Return the (x, y) coordinate for the center point of the cell that contains the specified text.  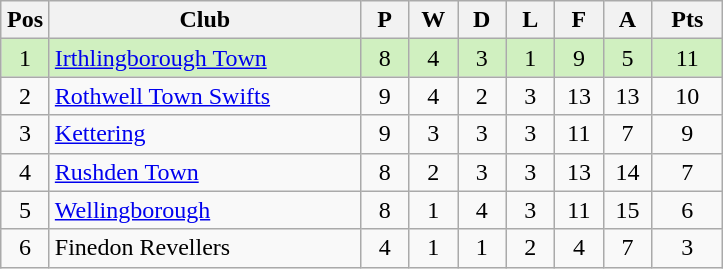
D (482, 20)
Rushden Town (204, 172)
14 (628, 172)
Finedon Revellers (204, 248)
Irthlingborough Town (204, 58)
W (434, 20)
Wellingborough (204, 210)
Club (204, 20)
F (580, 20)
P (384, 20)
10 (688, 96)
Kettering (204, 134)
Rothwell Town Swifts (204, 96)
Pts (688, 20)
Pos (26, 20)
15 (628, 210)
A (628, 20)
L (530, 20)
